Determine the [X, Y] coordinate at the center of the cell enclosing the given text.  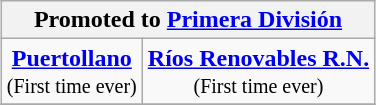
Ríos Renovables R.N.(First time ever) [258, 72]
Puertollano(First time ever) [72, 72]
Promoted to Primera División [188, 20]
